Pinpoint the cell where the given text exists, returning its [x, y] midpoint coordinate. 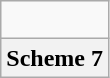
Scheme 7 [55, 58]
